Detect which cell encompasses the target text, then output its (x, y) center coordinate. 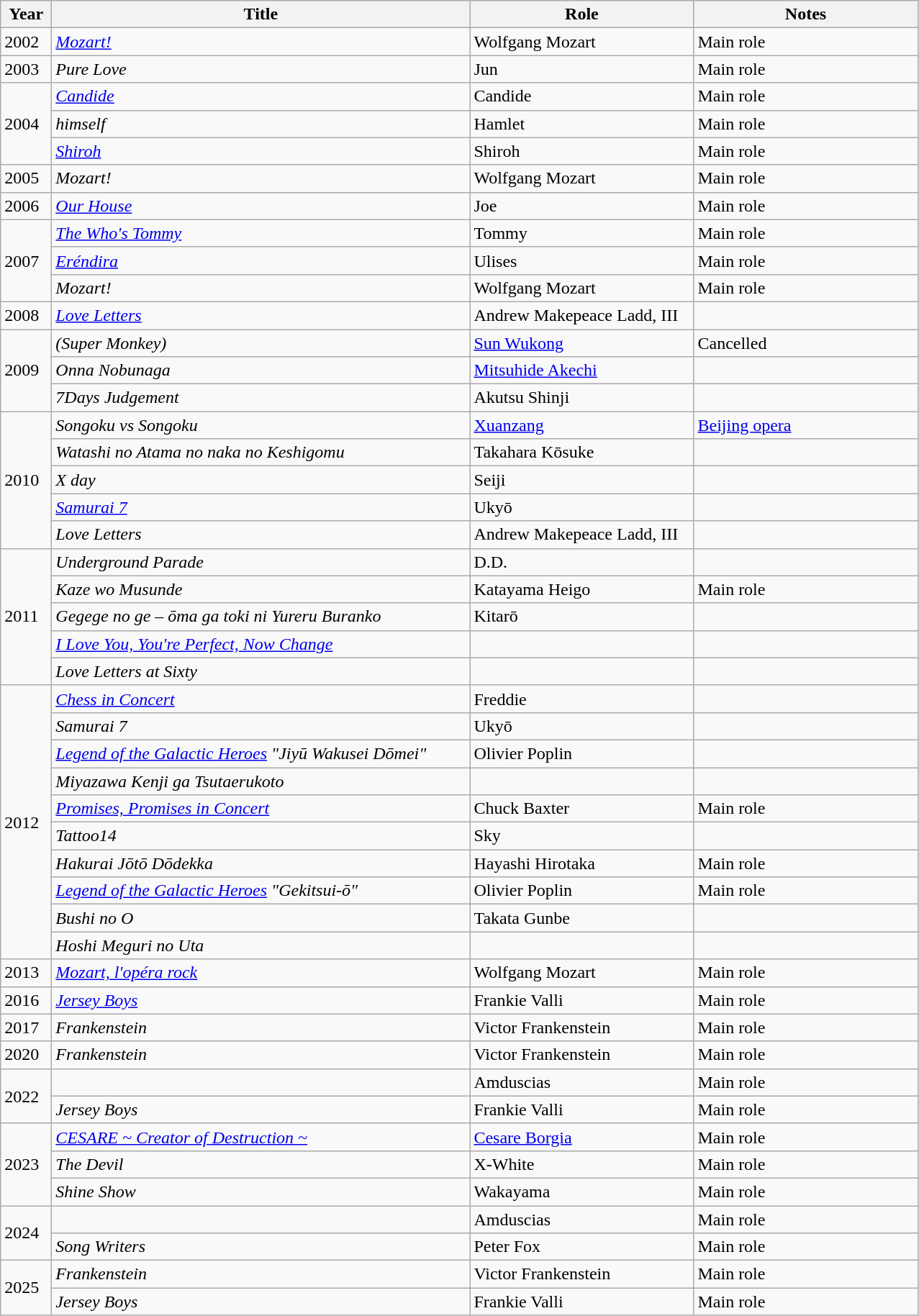
Watashi no Atama no naka no Keshigomu (261, 453)
2006 (26, 206)
2005 (26, 178)
The Who's Tommy (261, 233)
Seiji (581, 480)
2025 (26, 1288)
Mitsuhide Akechi (581, 371)
Tattoo14 (261, 836)
Underground Parade (261, 562)
Ulises (581, 260)
2011 (26, 617)
Sun Wukong (581, 343)
X-White (581, 1164)
Songoku vs Songoku (261, 425)
Song Writers (261, 1247)
Title (261, 14)
Bushi no O (261, 918)
Jun (581, 69)
Takata Gunbe (581, 918)
Xuanzang (581, 425)
2013 (26, 973)
Wakayama (581, 1192)
2008 (26, 315)
Hakurai Jōtō Dōdekka (261, 863)
2022 (26, 1096)
The Devil (261, 1164)
D.D. (581, 562)
Shine Show (261, 1192)
X day (261, 480)
2003 (26, 69)
Promises, Promises in Concert (261, 809)
2009 (26, 371)
Cesare Borgia (581, 1137)
Beijing opera (806, 425)
Hamlet (581, 124)
2004 (26, 124)
2017 (26, 1027)
himself (261, 124)
2016 (26, 1000)
Takahara Kōsuke (581, 453)
Joe (581, 206)
Tommy (581, 233)
Katayama Heigo (581, 589)
Role (581, 14)
2002 (26, 42)
Peter Fox (581, 1247)
2012 (26, 822)
Kaze wo Musunde (261, 589)
Our House (261, 206)
Kitarō (581, 617)
(Super Monkey) (261, 343)
I Love You, You're Perfect, Now Change (261, 644)
Love Letters at Sixty (261, 671)
Notes (806, 14)
Legend of the Galactic Heroes "Gekitsui-ō" (261, 891)
Chess in Concert (261, 699)
2023 (26, 1164)
Hoshi Meguri no Uta (261, 945)
7Days Judgement (261, 398)
Sky (581, 836)
2020 (26, 1055)
Miyazawa Kenji ga Tsutaerukoto (261, 781)
Eréndira (261, 260)
Hayashi Hirotaka (581, 863)
2007 (26, 260)
CESARE ~ Creator of Destruction ~ (261, 1137)
2024 (26, 1233)
Akutsu Shinji (581, 398)
Onna Nobunaga (261, 371)
Mozart, l'opéra rock (261, 973)
Chuck Baxter (581, 809)
Legend of the Galactic Heroes "Jiyū Wakusei Dōmei" (261, 753)
Freddie (581, 699)
Pure Love (261, 69)
Cancelled (806, 343)
2010 (26, 480)
Gegege no ge – ōma ga toki ni Yureru Buranko (261, 617)
Year (26, 14)
